Pinpoint the cell where the given text exists, returning its (x, y) midpoint coordinate. 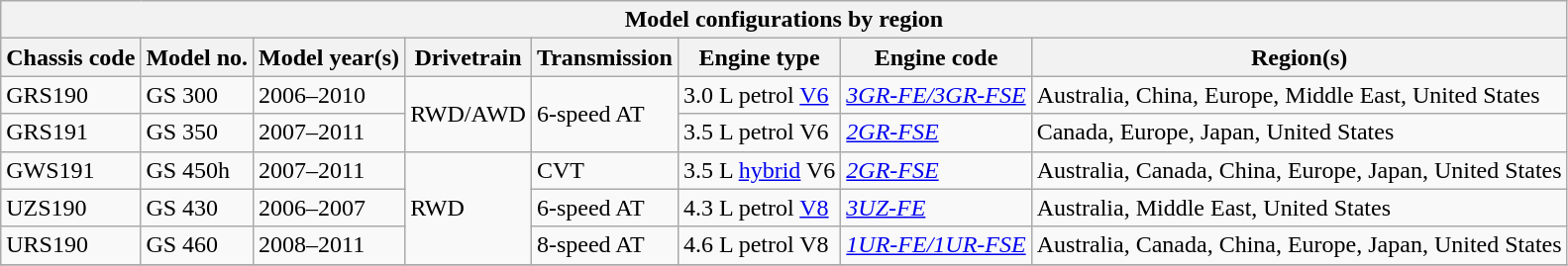
Model no. (197, 57)
Australia, Middle East, United States (1300, 208)
GS 450h (197, 170)
Australia, China, Europe, Middle East, United States (1300, 95)
GWS191 (71, 170)
URS190 (71, 245)
GS 300 (197, 95)
Engine type (759, 57)
Engine code (936, 57)
GRS190 (71, 95)
Canada, Europe, Japan, United States (1300, 133)
GRS191 (71, 133)
2006–2007 (329, 208)
Transmission (604, 57)
CVT (604, 170)
RWD/AWD (469, 114)
3GR-FE/3GR-FSE (936, 95)
4.6 L petrol V8 (759, 245)
Model year(s) (329, 57)
GS 430 (197, 208)
Drivetrain (469, 57)
UZS190 (71, 208)
1UR-FE/1UR-FSE (936, 245)
Chassis code (71, 57)
2008–2011 (329, 245)
Model configurations by region (784, 20)
3.0 L petrol V6 (759, 95)
3.5 L petrol V6 (759, 133)
8-speed AT (604, 245)
4.3 L petrol V8 (759, 208)
RWD (469, 208)
GS 350 (197, 133)
2006–2010 (329, 95)
3.5 L hybrid V6 (759, 170)
3UZ-FE (936, 208)
GS 460 (197, 245)
Region(s) (1300, 57)
